Locate the cell with the specified text and output its (x, y) center coordinate. 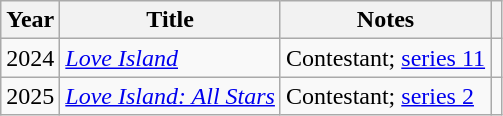
Love Island (170, 58)
Contestant; series 2 (385, 96)
2025 (30, 96)
2024 (30, 58)
Year (30, 20)
Title (170, 20)
Notes (385, 20)
Contestant; series 11 (385, 58)
Love Island: All Stars (170, 96)
